Determine the [x, y] coordinate at the center of the cell enclosing the given text.  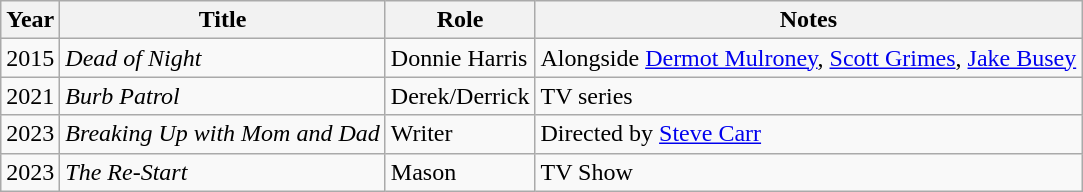
2021 [30, 96]
TV series [808, 96]
Burb Patrol [222, 96]
Directed by Steve Carr [808, 134]
Donnie Harris [460, 58]
Role [460, 20]
Alongside Dermot Mulroney, Scott Grimes, Jake Busey [808, 58]
Year [30, 20]
Writer [460, 134]
Derek/Derrick [460, 96]
TV Show [808, 172]
Notes [808, 20]
2015 [30, 58]
Dead of Night [222, 58]
Breaking Up with Mom and Dad [222, 134]
Mason [460, 172]
The Re-Start [222, 172]
Title [222, 20]
